Determine the (X, Y) coordinate at the center of the cell enclosing the given text.  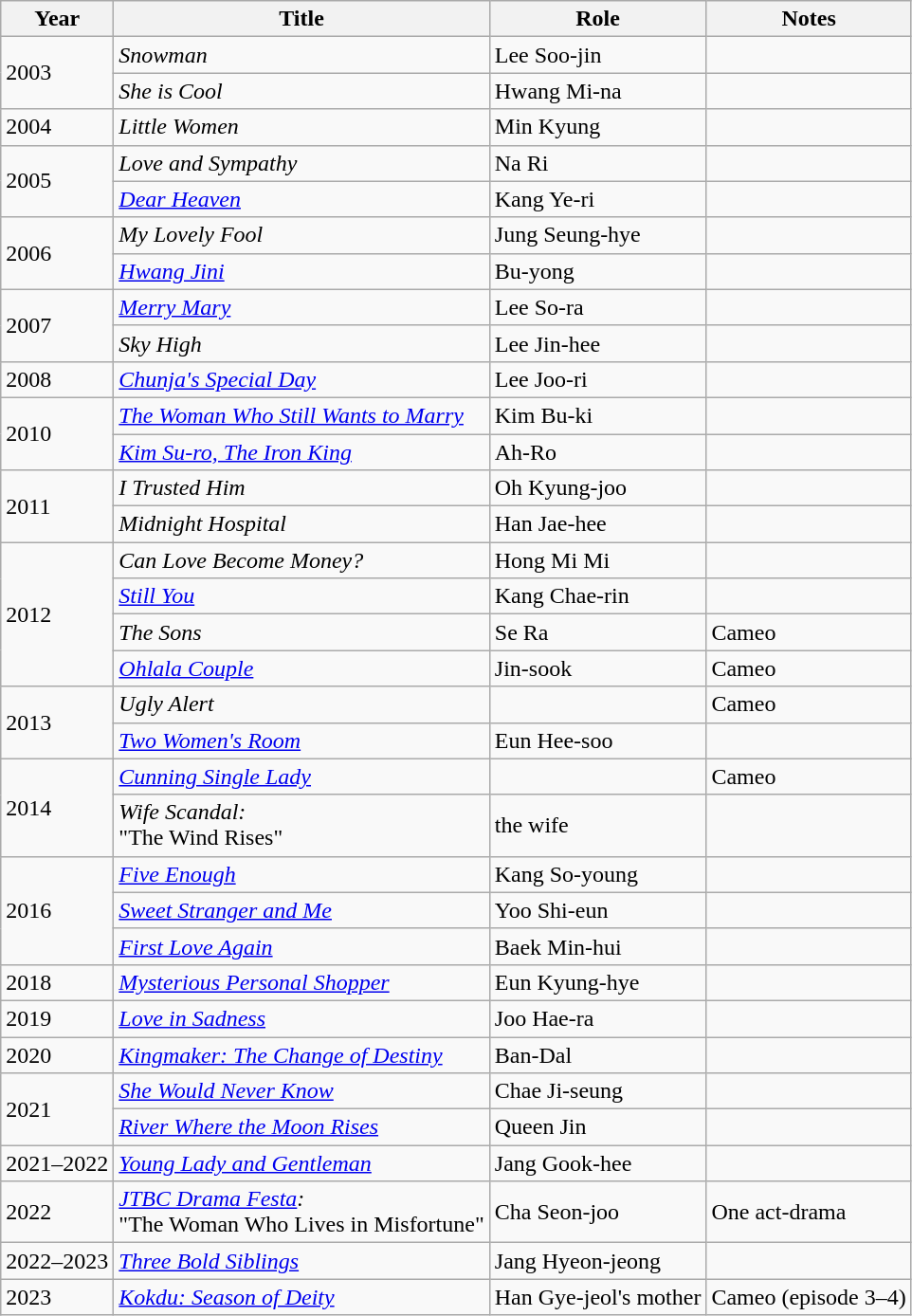
2010 (57, 433)
Queen Jin (597, 1127)
Dear Heaven (301, 199)
Han Jae-hee (597, 524)
2022 (57, 1212)
Hong Mi Mi (597, 560)
2020 (57, 1055)
One act-drama (809, 1212)
2022–2023 (57, 1261)
2019 (57, 1018)
Three Bold Siblings (301, 1261)
The Woman Who Still Wants to Marry (301, 415)
Hwang Jini (301, 271)
The Sons (301, 632)
Jin-sook (597, 668)
2007 (57, 325)
2021 (57, 1109)
Still You (301, 596)
Kang Chae-rin (597, 596)
Love in Sadness (301, 1018)
2008 (57, 379)
2003 (57, 73)
Wife Scandal:"The Wind Rises" (301, 825)
Baek Min-hui (597, 946)
JTBC Drama Festa:"The Woman Who Lives in Misfortune" (301, 1212)
Kokdu: Season of Deity (301, 1297)
Year (57, 19)
Cunning Single Lady (301, 777)
Na Ri (597, 163)
Love and Sympathy (301, 163)
She is Cool (301, 91)
Ban-Dal (597, 1055)
Yoo Shi-eun (597, 910)
Notes (809, 19)
My Lovely Fool (301, 235)
2011 (57, 506)
Little Women (301, 127)
Kim Su-ro, The Iron King (301, 452)
Cha Seon-joo (597, 1212)
Jang Hyeon-jeong (597, 1261)
2005 (57, 181)
River Where the Moon Rises (301, 1127)
Min Kyung (597, 127)
2013 (57, 722)
Role (597, 19)
Ugly Alert (301, 704)
Se Ra (597, 632)
Ohlala Couple (301, 668)
Sweet Stranger and Me (301, 910)
Chae Ji-seung (597, 1091)
Kang So-young (597, 874)
Can Love Become Money? (301, 560)
Ah-Ro (597, 452)
Joo Hae-ra (597, 1018)
Lee Joo-ri (597, 379)
2021–2022 (57, 1163)
Snowman (301, 55)
Kim Bu-ki (597, 415)
Mysterious Personal Shopper (301, 982)
Title (301, 19)
Chunja's Special Day (301, 379)
Bu-yong (597, 271)
Eun Kyung-hye (597, 982)
Han Gye-jeol's mother (597, 1297)
She Would Never Know (301, 1091)
First Love Again (301, 946)
2004 (57, 127)
Kang Ye-ri (597, 199)
Eun Hee-soo (597, 740)
I Trusted Him (301, 488)
Merry Mary (301, 307)
2023 (57, 1297)
Two Women's Room (301, 740)
Midnight Hospital (301, 524)
Lee So-ra (597, 307)
Jung Seung-hye (597, 235)
Five Enough (301, 874)
the wife (597, 825)
Young Lady and Gentleman (301, 1163)
Jang Gook-hee (597, 1163)
Kingmaker: The Change of Destiny (301, 1055)
2014 (57, 808)
Oh Kyung-joo (597, 488)
2016 (57, 910)
2006 (57, 253)
Sky High (301, 343)
2018 (57, 982)
Lee Soo-jin (597, 55)
Hwang Mi-na (597, 91)
Cameo (episode 3–4) (809, 1297)
Lee Jin-hee (597, 343)
2012 (57, 614)
